For the text-containing cell, return its midpoint in (x, y) coordinate format. 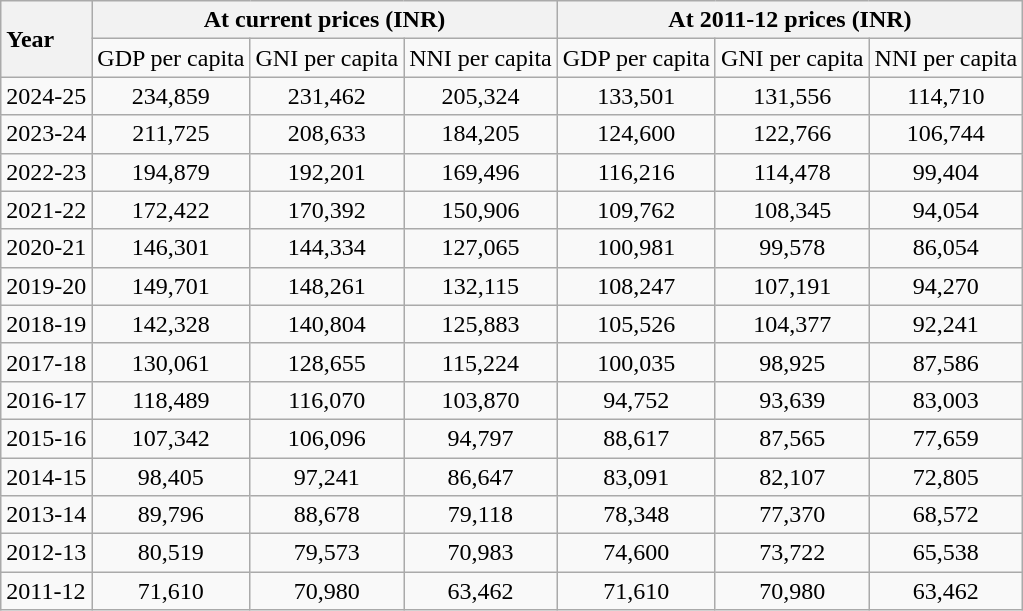
208,633 (327, 134)
2017-18 (46, 362)
130,061 (171, 362)
108,247 (636, 286)
104,377 (792, 324)
116,216 (636, 172)
103,870 (481, 400)
79,118 (481, 515)
93,639 (792, 400)
140,804 (327, 324)
105,526 (636, 324)
2023-24 (46, 134)
169,496 (481, 172)
100,035 (636, 362)
106,096 (327, 438)
97,241 (327, 477)
70,983 (481, 553)
2018-19 (46, 324)
205,324 (481, 96)
146,301 (171, 248)
148,261 (327, 286)
125,883 (481, 324)
65,538 (946, 553)
2012-13 (46, 553)
86,054 (946, 248)
94,054 (946, 210)
107,342 (171, 438)
132,115 (481, 286)
2024-25 (46, 96)
72,805 (946, 477)
83,091 (636, 477)
108,345 (792, 210)
124,600 (636, 134)
107,191 (792, 286)
2021-22 (46, 210)
150,906 (481, 210)
74,600 (636, 553)
82,107 (792, 477)
77,370 (792, 515)
87,586 (946, 362)
115,224 (481, 362)
At 2011-12 prices (INR) (790, 20)
194,879 (171, 172)
83,003 (946, 400)
80,519 (171, 553)
86,647 (481, 477)
99,578 (792, 248)
94,752 (636, 400)
73,722 (792, 553)
98,925 (792, 362)
211,725 (171, 134)
122,766 (792, 134)
78,348 (636, 515)
2011-12 (46, 591)
2013-14 (46, 515)
231,462 (327, 96)
94,270 (946, 286)
170,392 (327, 210)
131,556 (792, 96)
92,241 (946, 324)
128,655 (327, 362)
114,478 (792, 172)
2019-20 (46, 286)
127,065 (481, 248)
At current prices (INR) (324, 20)
149,701 (171, 286)
77,659 (946, 438)
106,744 (946, 134)
89,796 (171, 515)
116,070 (327, 400)
94,797 (481, 438)
133,501 (636, 96)
100,981 (636, 248)
98,405 (171, 477)
144,334 (327, 248)
109,762 (636, 210)
Year (46, 39)
88,617 (636, 438)
87,565 (792, 438)
2016-17 (46, 400)
142,328 (171, 324)
234,859 (171, 96)
2015-16 (46, 438)
2020-21 (46, 248)
88,678 (327, 515)
114,710 (946, 96)
192,201 (327, 172)
172,422 (171, 210)
184,205 (481, 134)
99,404 (946, 172)
79,573 (327, 553)
2022-23 (46, 172)
118,489 (171, 400)
68,572 (946, 515)
2014-15 (46, 477)
